Return [x, y] of the center of cell containing provided text 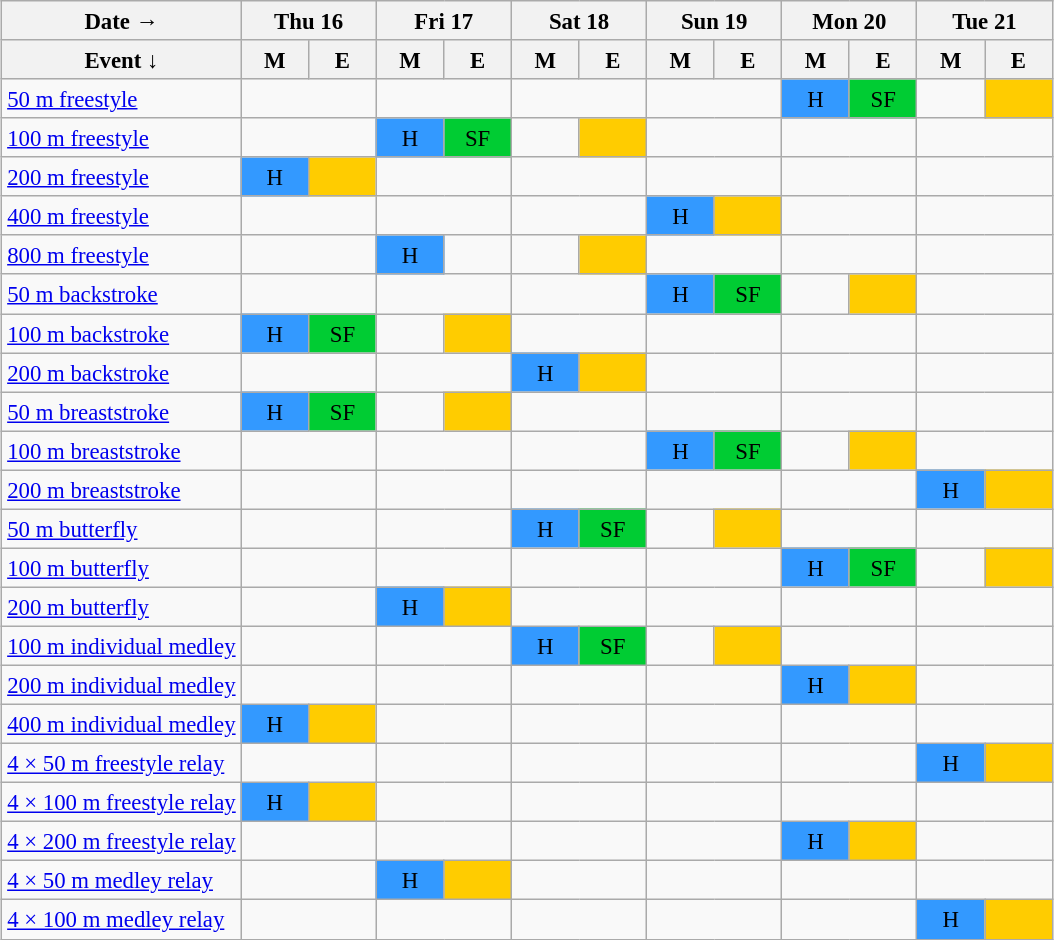
4 × 100 m medley relay [122, 920]
100 m breaststroke [122, 450]
Thu 16 [308, 20]
200 m backstroke [122, 372]
Tue 21 [984, 20]
Event ↓ [122, 60]
4 × 100 m freestyle relay [122, 802]
Fri 17 [444, 20]
100 m individual medley [122, 646]
Sat 18 [578, 20]
50 m freestyle [122, 98]
800 m freestyle [122, 254]
Sun 19 [714, 20]
200 m freestyle [122, 176]
4 × 50 m freestyle relay [122, 764]
Mon 20 [850, 20]
100 m freestyle [122, 138]
4 × 200 m freestyle relay [122, 842]
200 m breaststroke [122, 490]
400 m individual medley [122, 724]
50 m backstroke [122, 294]
200 m butterfly [122, 606]
Date → [122, 20]
400 m freestyle [122, 216]
4 × 50 m medley relay [122, 880]
50 m breaststroke [122, 412]
50 m butterfly [122, 528]
200 m individual medley [122, 684]
100 m backstroke [122, 334]
100 m butterfly [122, 568]
